Provide the (X, Y) coordinate of the cell's center where the given text is located.  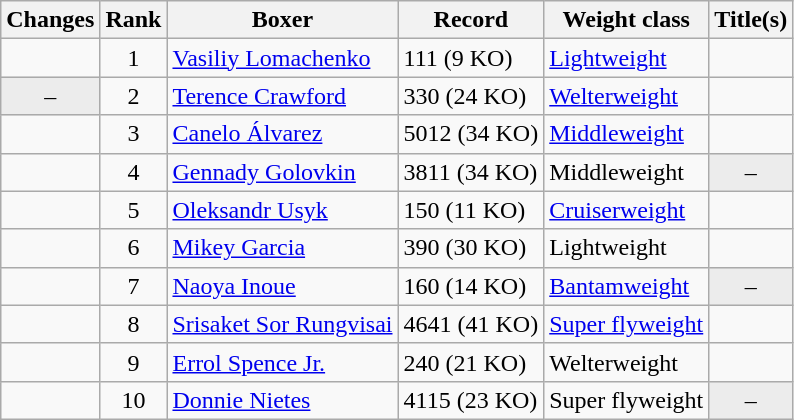
Oleksandr Usyk (282, 210)
330 (24 KO) (471, 96)
Boxer (282, 20)
Srisaket Sor Rungvisai (282, 324)
Changes (50, 20)
7 (134, 286)
1 (134, 58)
3 (134, 134)
Bantamweight (626, 286)
8 (134, 324)
2 (134, 96)
240 (21 KO) (471, 362)
4115 (23 KO) (471, 400)
Errol Spence Jr. (282, 362)
Rank (134, 20)
6 (134, 248)
4 (134, 172)
Donnie Nietes (282, 400)
160 (14 KO) (471, 286)
5 (134, 210)
150 (11 KO) (471, 210)
9 (134, 362)
10 (134, 400)
390 (30 KO) (471, 248)
Cruiserweight (626, 210)
Mikey Garcia (282, 248)
Gennady Golovkin (282, 172)
Terence Crawford (282, 96)
Weight class (626, 20)
111 (9 KO) (471, 58)
Naoya Inoue (282, 286)
Title(s) (751, 20)
3811 (34 KO) (471, 172)
5012 (34 KO) (471, 134)
Canelo Álvarez (282, 134)
Record (471, 20)
Vasiliy Lomachenko (282, 58)
4641 (41 KO) (471, 324)
